For the text-containing cell, return its midpoint in [x, y] coordinate format. 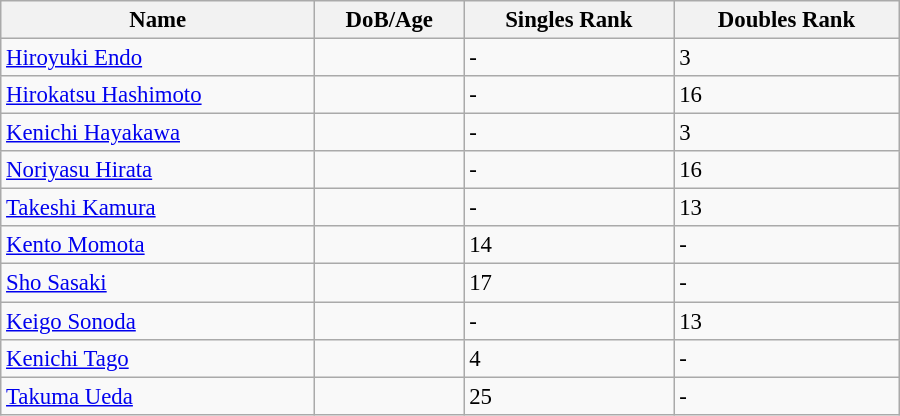
Noriyasu Hirata [158, 170]
14 [569, 245]
Kenichi Tago [158, 358]
Keigo Sonoda [158, 321]
4 [569, 358]
Takuma Ueda [158, 396]
Sho Sasaki [158, 283]
25 [569, 396]
Doubles Rank [786, 20]
Hiroyuki Endo [158, 58]
DoB/Age [390, 20]
Name [158, 20]
Takeshi Kamura [158, 208]
Hirokatsu Hashimoto [158, 95]
Kento Momota [158, 245]
17 [569, 283]
Singles Rank [569, 20]
Kenichi Hayakawa [158, 133]
